Pinpoint the cell where the given text exists, returning its (X, Y) midpoint coordinate. 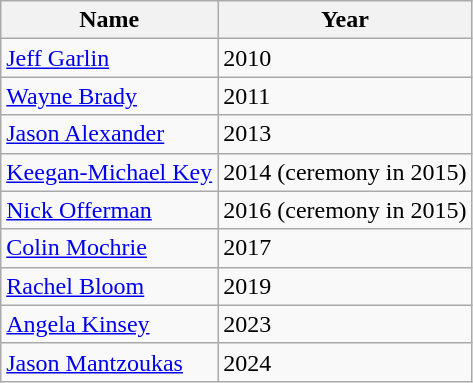
Wayne Brady (110, 96)
Name (110, 20)
2023 (345, 324)
2016 (ceremony in 2015) (345, 210)
Jason Alexander (110, 134)
2019 (345, 286)
2010 (345, 58)
Rachel Bloom (110, 286)
Jason Mantzoukas (110, 362)
Angela Kinsey (110, 324)
Jeff Garlin (110, 58)
2017 (345, 248)
Nick Offerman (110, 210)
Keegan-Michael Key (110, 172)
2011 (345, 96)
2014 (ceremony in 2015) (345, 172)
2024 (345, 362)
Year (345, 20)
Colin Mochrie (110, 248)
2013 (345, 134)
